Pinpoint the cell where the given text exists, returning its [X, Y] midpoint coordinate. 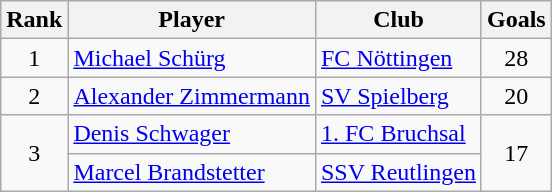
Marcel Brandstetter [192, 172]
2 [34, 96]
Rank [34, 20]
Alexander Zimmermann [192, 96]
Denis Schwager [192, 134]
28 [516, 58]
1. FC Bruchsal [398, 134]
1 [34, 58]
SV Spielberg [398, 96]
Goals [516, 20]
SSV Reutlingen [398, 172]
20 [516, 96]
17 [516, 153]
3 [34, 153]
FC Nöttingen [398, 58]
Michael Schürg [192, 58]
Club [398, 20]
Player [192, 20]
